Return the (x, y) coordinate for the center point of the cell that contains the specified text.  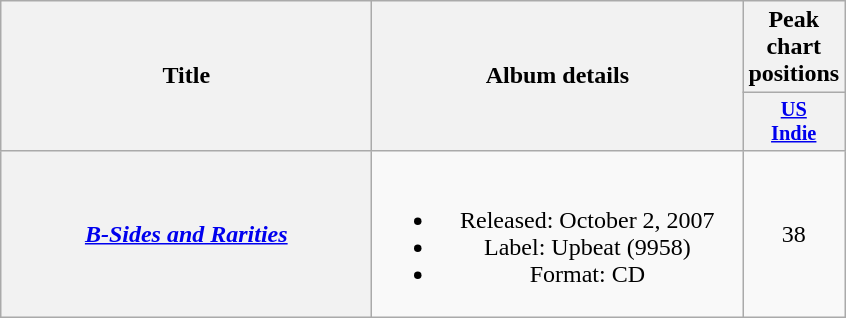
B-Sides and Rarities (186, 234)
USIndie (794, 122)
38 (794, 234)
Peak chart positions (794, 47)
Album details (558, 76)
Released: October 2, 2007Label: Upbeat (9958)Format: CD (558, 234)
Title (186, 76)
